Extract the [X, Y] coordinate from the center of the cell holding the provided text.  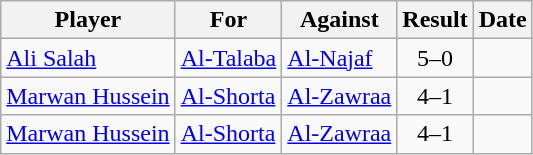
Ali Salah [88, 58]
Player [88, 20]
5–0 [435, 58]
For [228, 20]
Date [502, 20]
Al-Talaba [228, 58]
Al-Najaf [340, 58]
Against [340, 20]
Result [435, 20]
